For the text-containing cell, return its midpoint in (X, Y) coordinate format. 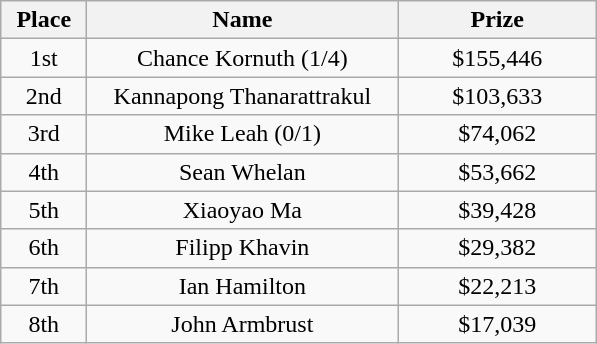
Xiaoyao Ma (242, 210)
7th (44, 286)
4th (44, 172)
8th (44, 324)
Ian Hamilton (242, 286)
John Armbrust (242, 324)
Filipp Khavin (242, 248)
3rd (44, 134)
Name (242, 20)
$155,446 (498, 58)
6th (44, 248)
Sean Whelan (242, 172)
1st (44, 58)
Place (44, 20)
$103,633 (498, 96)
Chance Kornuth (1/4) (242, 58)
$22,213 (498, 286)
$74,062 (498, 134)
Kannapong Thanarattrakul (242, 96)
$29,382 (498, 248)
5th (44, 210)
$17,039 (498, 324)
$39,428 (498, 210)
2nd (44, 96)
Mike Leah (0/1) (242, 134)
$53,662 (498, 172)
Prize (498, 20)
